Detect which cell encompasses the target text, then output its (x, y) center coordinate. 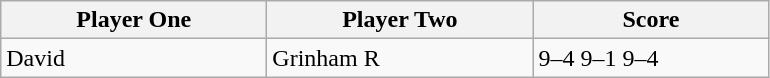
Grinham R (400, 58)
Score (651, 20)
David (134, 58)
Player One (134, 20)
9–4 9–1 9–4 (651, 58)
Player Two (400, 20)
